From the cell containing the given text, extract its center point as (X, Y) coordinate. 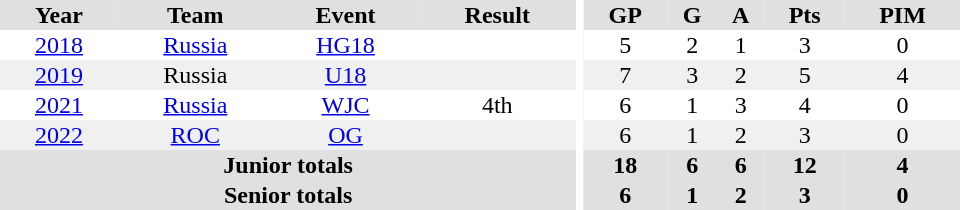
Pts (804, 15)
HG18 (346, 45)
Year (59, 15)
4th (497, 105)
WJC (346, 105)
Team (196, 15)
PIM (902, 15)
Junior totals (288, 165)
Result (497, 15)
7 (625, 75)
ROC (196, 135)
Event (346, 15)
OG (346, 135)
12 (804, 165)
2021 (59, 105)
GP (625, 15)
Senior totals (288, 195)
A (740, 15)
2022 (59, 135)
G (692, 15)
18 (625, 165)
U18 (346, 75)
2018 (59, 45)
2019 (59, 75)
